Pinpoint the cell where the given text exists, returning its [x, y] midpoint coordinate. 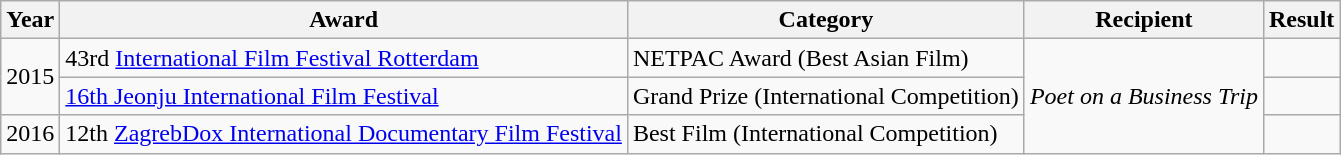
2016 [30, 134]
Poet on a Business Trip [1144, 96]
43rd International Film Festival Rotterdam [344, 58]
12th ZagrebDox International Documentary Film Festival [344, 134]
Best Film (International Competition) [826, 134]
Recipient [1144, 20]
Year [30, 20]
Result [1301, 20]
Category [826, 20]
2015 [30, 77]
Award [344, 20]
16th Jeonju International Film Festival [344, 96]
Grand Prize (International Competition) [826, 96]
NETPAC Award (Best Asian Film) [826, 58]
